Search for the cell housing the specified text and yield its (X, Y) center coordinate. 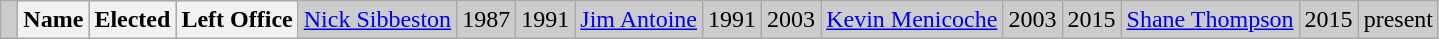
1987 (486, 20)
Kevin Menicoche (912, 20)
Shane Thompson (1210, 20)
Left Office (237, 20)
Nick Sibbeston (377, 20)
Elected (132, 20)
Jim Antoine (639, 20)
Name (54, 20)
present (1398, 20)
